Return (X, Y) of the center of cell containing provided text 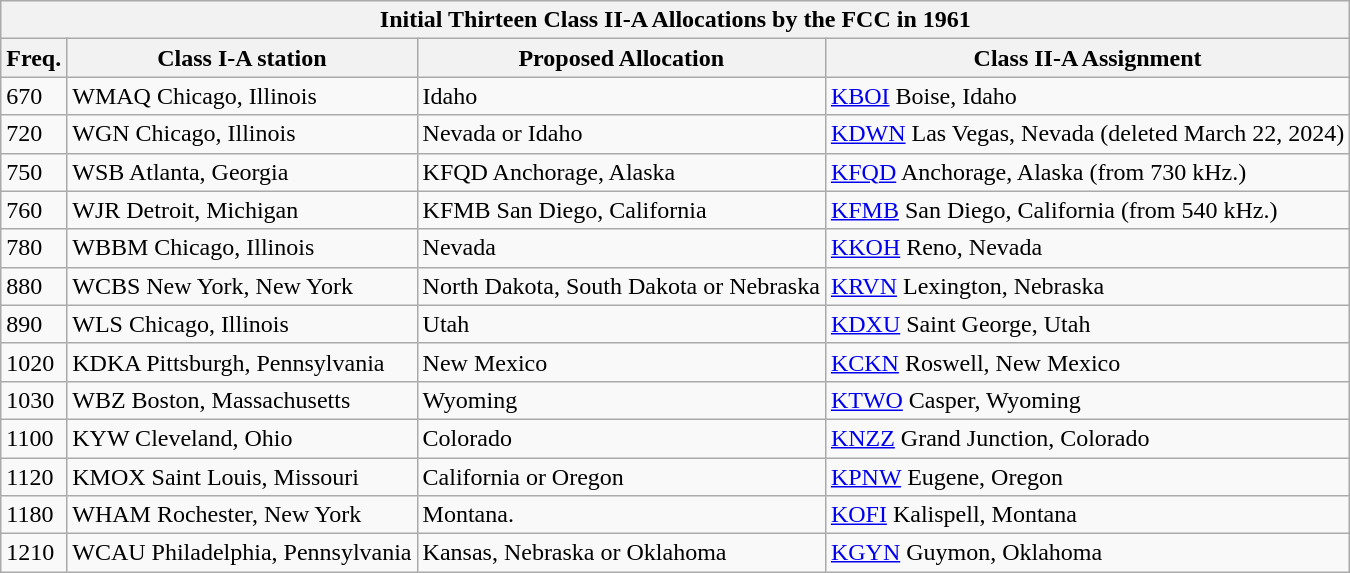
KYW Cleveland, Ohio (242, 438)
Kansas, Nebraska or Oklahoma (621, 553)
KPNW Eugene, Oregon (1087, 477)
1120 (34, 477)
KFMB San Diego, California (621, 210)
Colorado (621, 438)
WBBM Chicago, Illinois (242, 248)
WBZ Boston, Massachusetts (242, 400)
1180 (34, 515)
KCKN Roswell, New Mexico (1087, 362)
WSB Atlanta, Georgia (242, 172)
880 (34, 286)
North Dakota, South Dakota or Nebraska (621, 286)
WCAU Philadelphia, Pennsylvania (242, 553)
California or Oregon (621, 477)
WJR Detroit, Michigan (242, 210)
KFMB San Diego, California (from 540 kHz.) (1087, 210)
WLS Chicago, Illinois (242, 324)
1210 (34, 553)
Idaho (621, 96)
KDWN Las Vegas, Nevada (deleted March 22, 2024) (1087, 134)
Wyoming (621, 400)
KFQD Anchorage, Alaska (from 730 kHz.) (1087, 172)
780 (34, 248)
Nevada (621, 248)
KOFI Kalispell, Montana (1087, 515)
1020 (34, 362)
760 (34, 210)
KBOI Boise, Idaho (1087, 96)
WHAM Rochester, New York (242, 515)
Class I-A station (242, 58)
KTWO Casper, Wyoming (1087, 400)
Proposed Allocation (621, 58)
WCBS New York, New York (242, 286)
WMAQ Chicago, Illinois (242, 96)
KRVN Lexington, Nebraska (1087, 286)
WGN Chicago, Illinois (242, 134)
KDXU Saint George, Utah (1087, 324)
KDKA Pittsburgh, Pennsylvania (242, 362)
Nevada or Idaho (621, 134)
KMOX Saint Louis, Missouri (242, 477)
Utah (621, 324)
1030 (34, 400)
Class II-A Assignment (1087, 58)
Initial Thirteen Class II-A Allocations by the FCC in 1961 (676, 20)
KFQD Anchorage, Alaska (621, 172)
750 (34, 172)
KKOH Reno, Nevada (1087, 248)
Montana. (621, 515)
890 (34, 324)
New Mexico (621, 362)
670 (34, 96)
Freq. (34, 58)
KNZZ Grand Junction, Colorado (1087, 438)
KGYN Guymon, Oklahoma (1087, 553)
1100 (34, 438)
720 (34, 134)
